Capture the cell that displays the provided text and extract its (X, Y) central coordinate. 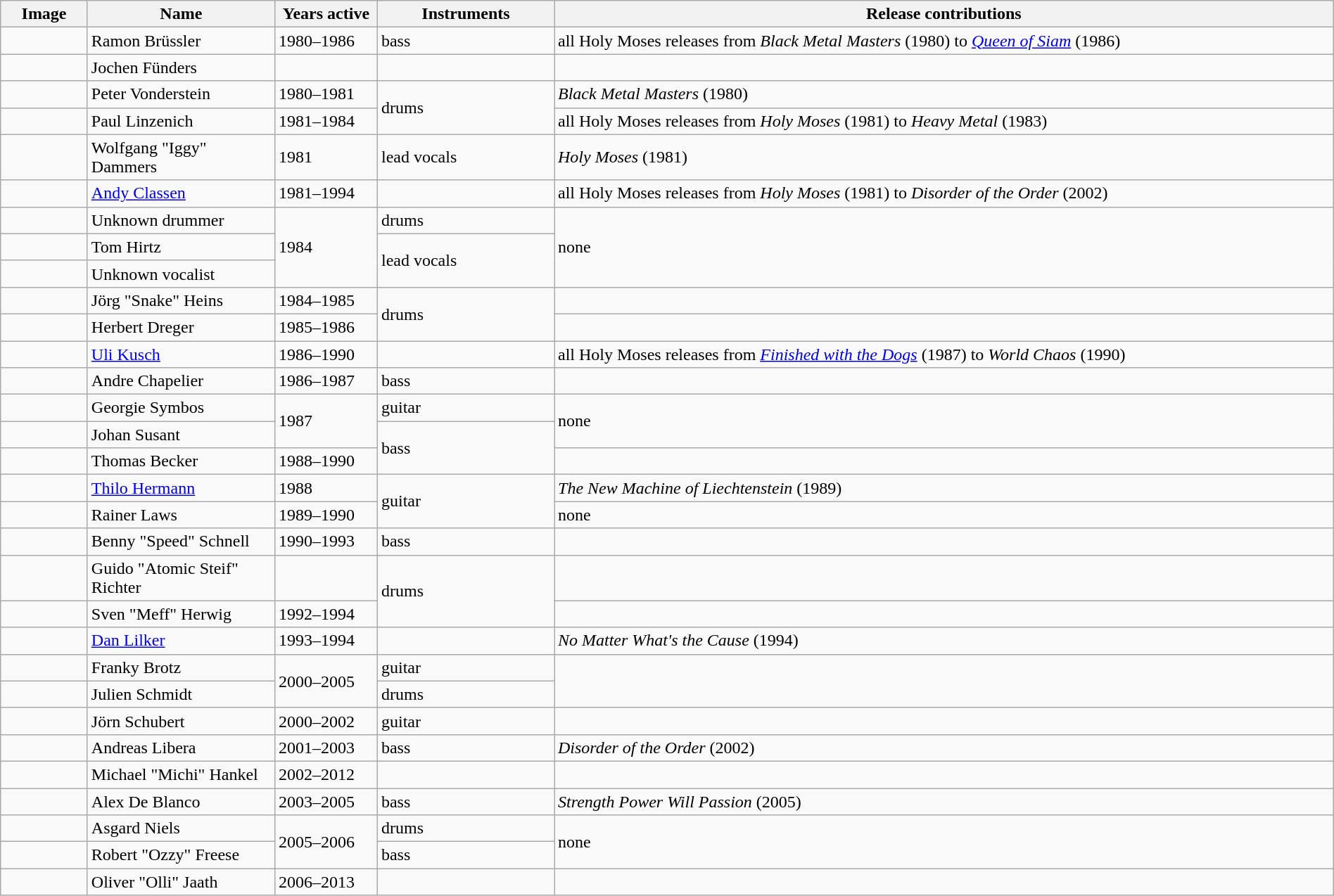
Franky Brotz (181, 667)
1986–1990 (326, 354)
Release contributions (944, 14)
Alex De Blanco (181, 801)
2000–2005 (326, 681)
1988–1990 (326, 461)
Unknown drummer (181, 220)
Rainer Laws (181, 515)
Jörn Schubert (181, 721)
Johan Susant (181, 435)
Ramon Brüssler (181, 41)
Name (181, 14)
Unknown vocalist (181, 274)
Disorder of the Order (2002) (944, 748)
Paul Linzenich (181, 121)
Andy Classen (181, 193)
Strength Power Will Passion (2005) (944, 801)
1986–1987 (326, 381)
Black Metal Masters (1980) (944, 94)
2002–2012 (326, 774)
1984 (326, 247)
1980–1986 (326, 41)
Jochen Fünders (181, 68)
Dan Lilker (181, 641)
2001–2003 (326, 748)
1987 (326, 421)
all Holy Moses releases from Black Metal Masters (1980) to Queen of Siam (1986) (944, 41)
Andre Chapelier (181, 381)
Herbert Dreger (181, 327)
1990–1993 (326, 542)
1981 (326, 158)
No Matter What's the Cause (1994) (944, 641)
Wolfgang "Iggy" Dammers (181, 158)
Years active (326, 14)
Uli Kusch (181, 354)
2000–2002 (326, 721)
Peter Vonderstein (181, 94)
Julien Schmidt (181, 694)
Jörg "Snake" Heins (181, 300)
1984–1985 (326, 300)
Robert "Ozzy" Freese (181, 855)
Guido "Atomic Steif" Richter (181, 578)
Sven "Meff" Herwig (181, 614)
1981–1994 (326, 193)
Thomas Becker (181, 461)
1993–1994 (326, 641)
1988 (326, 488)
all Holy Moses releases from Holy Moses (1981) to Heavy Metal (1983) (944, 121)
Georgie Symbos (181, 408)
Instruments (466, 14)
The New Machine of Liechtenstein (1989) (944, 488)
Holy Moses (1981) (944, 158)
1981–1984 (326, 121)
Asgard Niels (181, 828)
all Holy Moses releases from Finished with the Dogs (1987) to World Chaos (1990) (944, 354)
2005–2006 (326, 842)
Thilo Hermann (181, 488)
2003–2005 (326, 801)
1985–1986 (326, 327)
1980–1981 (326, 94)
Image (44, 14)
Andreas Libera (181, 748)
Benny "Speed" Schnell (181, 542)
Michael "Michi" Hankel (181, 774)
Tom Hirtz (181, 247)
all Holy Moses releases from Holy Moses (1981) to Disorder of the Order (2002) (944, 193)
1989–1990 (326, 515)
2006–2013 (326, 882)
1992–1994 (326, 614)
Oliver "Olli" Jaath (181, 882)
